Detect which cell encompasses the target text, then output its (x, y) center coordinate. 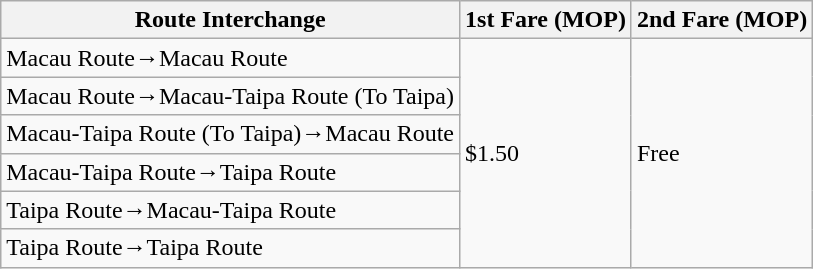
Macau Route→Macau Route (230, 58)
Macau-Taipa Route→Taipa Route (230, 172)
1st Fare (MOP) (546, 20)
Macau Route→Macau-Taipa Route (To Taipa) (230, 96)
2nd Fare (MOP) (722, 20)
Free (722, 153)
Macau-Taipa Route (To Taipa)→Macau Route (230, 134)
Taipa Route→Taipa Route (230, 248)
$1.50 (546, 153)
Taipa Route→Macau-Taipa Route (230, 210)
Route Interchange (230, 20)
